Identify which cell holds the provided text, then report its (X, Y) central coordinate. 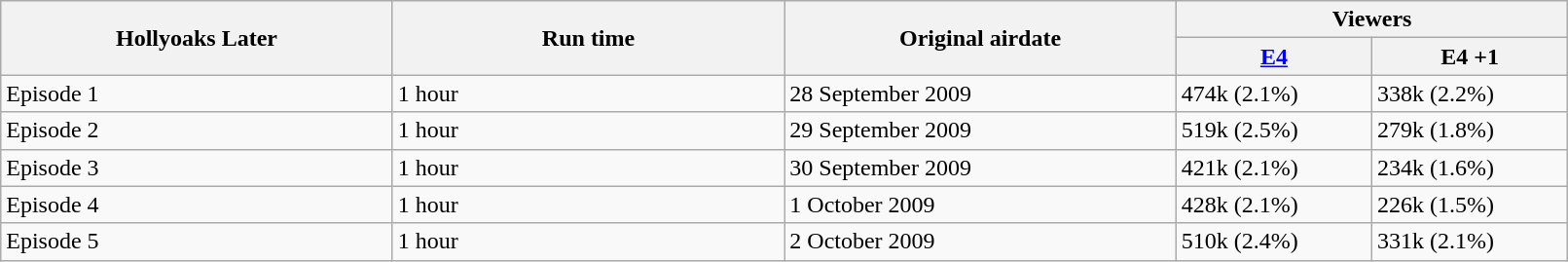
Run time (588, 38)
28 September 2009 (981, 94)
Episode 3 (197, 168)
Hollyoaks Later (197, 38)
Episode 4 (197, 205)
Episode 2 (197, 131)
30 September 2009 (981, 168)
Episode 1 (197, 94)
510k (2.4%) (1273, 242)
234k (1.6%) (1470, 168)
E4 (1273, 56)
Original airdate (981, 38)
Viewers (1372, 19)
Episode 5 (197, 242)
29 September 2009 (981, 131)
421k (2.1%) (1273, 168)
1 October 2009 (981, 205)
2 October 2009 (981, 242)
519k (2.5%) (1273, 131)
338k (2.2%) (1470, 94)
331k (2.1%) (1470, 242)
E4 +1 (1470, 56)
279k (1.8%) (1470, 131)
226k (1.5%) (1470, 205)
428k (2.1%) (1273, 205)
474k (2.1%) (1273, 94)
